Locate the cell with the specified text and output its (x, y) center coordinate. 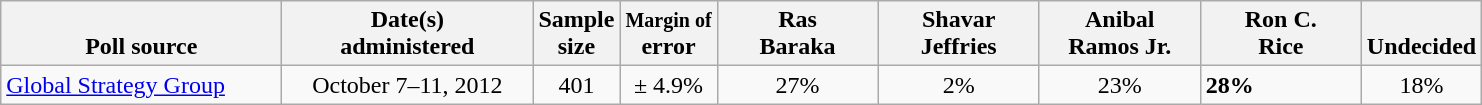
18% (1421, 85)
ShavarJeffries (958, 34)
Date(s)administered (408, 34)
October 7–11, 2012 (408, 85)
Samplesize (576, 34)
Global Strategy Group (142, 85)
28% (1280, 85)
RasBaraka (798, 34)
Undecided (1421, 34)
Margin oferror (668, 34)
Ron C.Rice (1280, 34)
± 4.9% (668, 85)
Poll source (142, 34)
401 (576, 85)
23% (1120, 85)
AnibalRamos Jr. (1120, 34)
27% (798, 85)
2% (958, 85)
